From the cell containing the given text, extract its center point as (X, Y) coordinate. 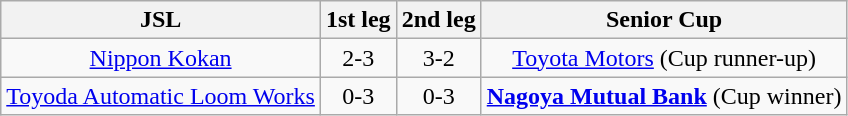
JSL (161, 20)
2-3 (358, 58)
Toyota Motors (Cup runner-up) (664, 58)
2nd leg (438, 20)
Nagoya Mutual Bank (Cup winner) (664, 96)
1st leg (358, 20)
Senior Cup (664, 20)
Toyoda Automatic Loom Works (161, 96)
Nippon Kokan (161, 58)
3-2 (438, 58)
